Provide the (X, Y) coordinate of the cell's center where the given text is located.  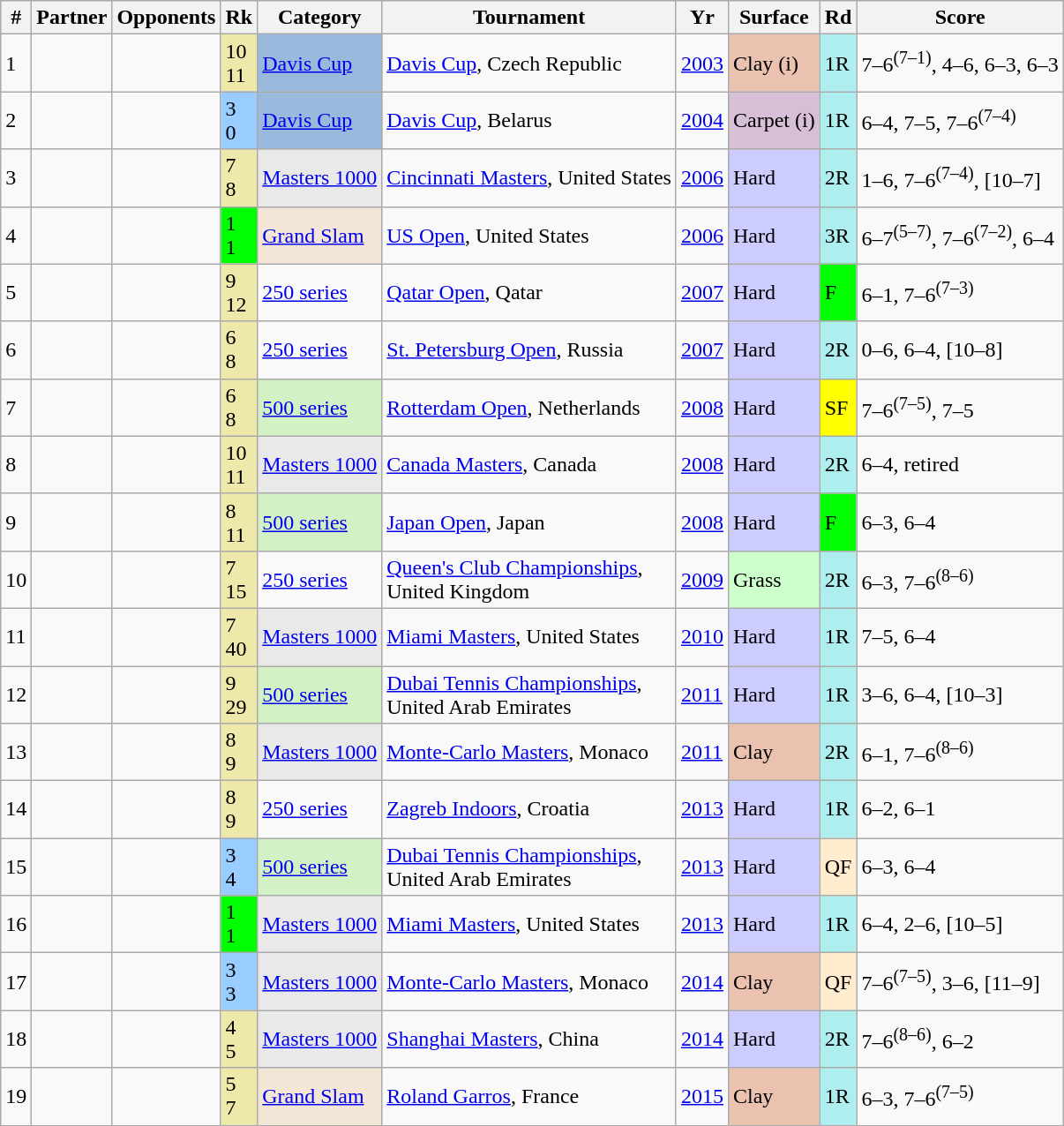
12 (16, 694)
3 (16, 178)
7–6(7–1), 4–6, 6–3, 6–3 (960, 64)
18 (16, 1040)
Yr (702, 18)
Shanghai Masters, China (529, 1040)
6–3, 7–6(7–5) (960, 1096)
6–1, 7–6(7–3) (960, 293)
17 (16, 981)
Davis Cup, Czech Republic (529, 64)
Surface (774, 18)
Rk (239, 18)
19 (16, 1096)
St. Petersburg Open, Russia (529, 349)
Japan Open, Japan (529, 522)
30 (239, 120)
2009 (702, 579)
7–6(7–5), 3–6, [11–9] (960, 981)
6–4, retired (960, 464)
740 (239, 637)
1–6, 7–6(7–4), [10–7] (960, 178)
2 (16, 120)
9 (16, 522)
4 (16, 235)
7–6(7–5), 7–5 (960, 408)
2010 (702, 637)
6 (16, 349)
Qatar Open, Qatar (529, 293)
33 (239, 981)
10 (16, 579)
5 (16, 293)
16 (16, 925)
Score (960, 18)
Canada Masters, Canada (529, 464)
Roland Garros, France (529, 1096)
Grass (774, 579)
15 (16, 867)
US Open, United States (529, 235)
SF (838, 408)
6–7(5–7), 7–6(7–2), 6–4 (960, 235)
45 (239, 1040)
Carpet (i) (774, 120)
Queen's Club Championships,United Kingdom (529, 579)
3R (838, 235)
78 (239, 178)
6–2, 6–1 (960, 810)
Opponents (166, 18)
Cincinnati Masters, United States (529, 178)
7–5, 6–4 (960, 637)
811 (239, 522)
Zagreb Indoors, Croatia (529, 810)
2004 (702, 120)
8 (16, 464)
Rd (838, 18)
57 (239, 1096)
929 (239, 694)
6–4, 2–6, [10–5] (960, 925)
# (16, 18)
3–6, 6–4, [10–3] (960, 694)
Rotterdam Open, Netherlands (529, 408)
Partner (72, 18)
14 (16, 810)
6–4, 7–5, 7–6(7–4) (960, 120)
13 (16, 752)
715 (239, 579)
7–6(8–6), 6–2 (960, 1040)
7 (16, 408)
Clay (i) (774, 64)
6–3, 7–6(8–6) (960, 579)
1 (16, 64)
Davis Cup, Belarus (529, 120)
34 (239, 867)
2003 (702, 64)
Category (319, 18)
912 (239, 293)
Tournament (529, 18)
0–6, 6–4, [10–8] (960, 349)
6–1, 7–6(8–6) (960, 752)
2015 (702, 1096)
